Determine the [x, y] coordinate at the center of the cell enclosing the given text.  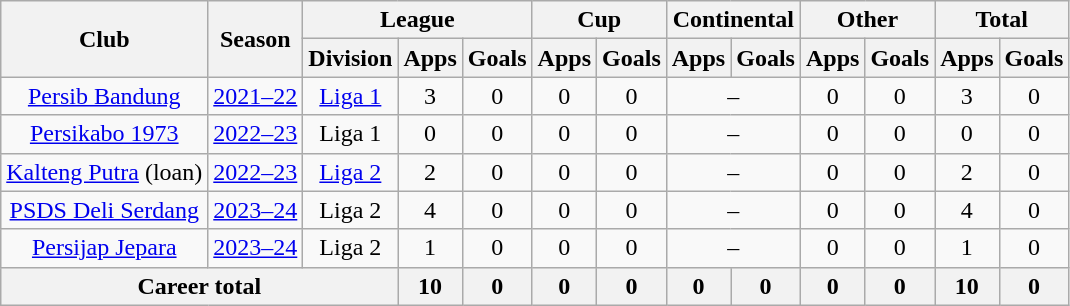
Total [1002, 20]
Season [256, 39]
Cup [599, 20]
Persijap Jepara [104, 248]
Club [104, 39]
Division [350, 58]
Persib Bandung [104, 96]
Persikabo 1973 [104, 134]
Kalteng Putra (loan) [104, 172]
League [418, 20]
Other [867, 20]
Career total [200, 286]
PSDS Deli Serdang [104, 210]
Continental [733, 20]
2021–22 [256, 96]
